Extract the (X, Y) coordinate from the center of the cell holding the provided text.  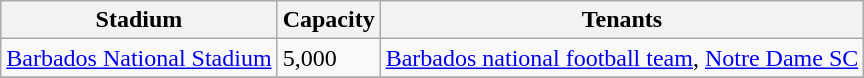
Barbados National Stadium (139, 58)
5,000 (328, 58)
Stadium (139, 20)
Barbados national football team, Notre Dame SC (622, 58)
Capacity (328, 20)
Tenants (622, 20)
